Scan for the cell matching the given text and deliver its [X, Y] coordinate at center. 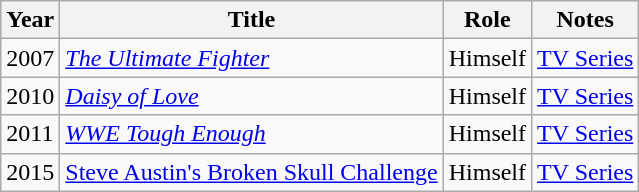
2007 [30, 58]
The Ultimate Fighter [252, 58]
WWE Tough Enough [252, 134]
2011 [30, 134]
Role [487, 20]
Notes [586, 20]
2010 [30, 96]
2015 [30, 172]
Year [30, 20]
Daisy of Love [252, 96]
Steve Austin's Broken Skull Challenge [252, 172]
Title [252, 20]
